Scan for the cell matching the given text and deliver its [x, y] coordinate at center. 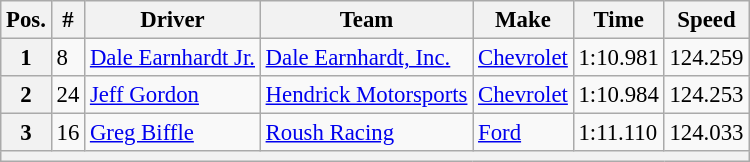
3 [26, 133]
1 [26, 58]
124.253 [706, 95]
Speed [706, 20]
Pos. [26, 20]
8 [68, 58]
Dale Earnhardt Jr. [173, 58]
Greg Biffle [173, 133]
Time [618, 20]
Driver [173, 20]
2 [26, 95]
Make [523, 20]
Jeff Gordon [173, 95]
1:10.984 [618, 95]
124.033 [706, 133]
Team [366, 20]
Hendrick Motorsports [366, 95]
16 [68, 133]
24 [68, 95]
Ford [523, 133]
1:10.981 [618, 58]
Roush Racing [366, 133]
# [68, 20]
Dale Earnhardt, Inc. [366, 58]
124.259 [706, 58]
1:11.110 [618, 133]
